Return (X, Y) of the center of cell containing provided text 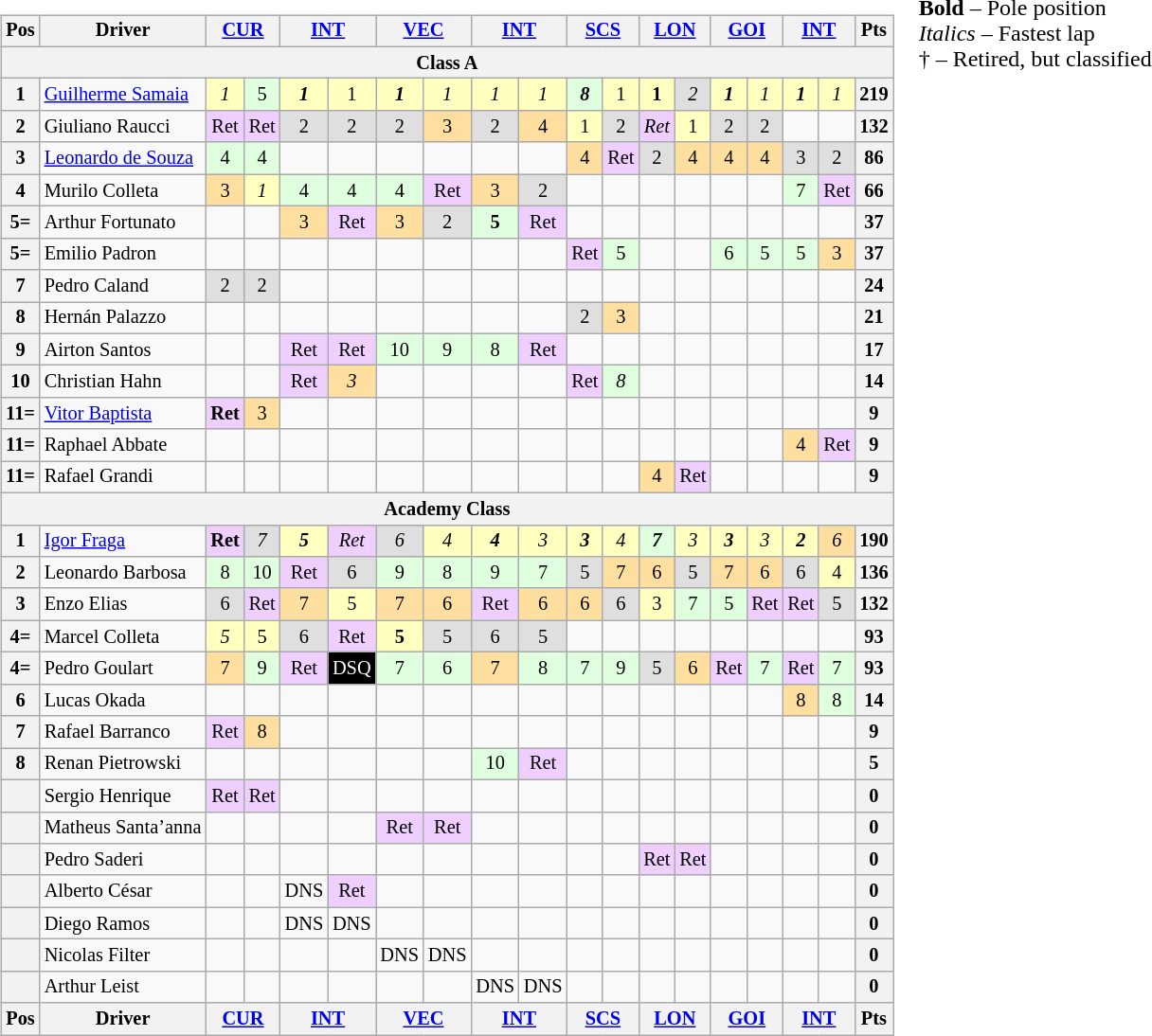
21 (873, 318)
Marcel Colleta (123, 636)
Arthur Leist (123, 987)
Pedro Goulart (123, 669)
24 (873, 286)
Leonardo de Souza (123, 158)
17 (873, 349)
Alberto César (123, 891)
Rafael Grandi (123, 477)
Nicolas Filter (123, 956)
Renan Pietrowski (123, 764)
219 (873, 95)
Vitor Baptista (123, 414)
Rafael Barranco (123, 732)
Matheus Santa’anna (123, 828)
Arthur Fortunato (123, 223)
Class A (447, 63)
Pedro Caland (123, 286)
Giuliano Raucci (123, 127)
Christian Hahn (123, 382)
Murilo Colleta (123, 190)
Igor Fraga (123, 541)
Diego Ramos (123, 923)
Lucas Okada (123, 700)
Leonardo Barbosa (123, 573)
Academy Class (447, 509)
66 (873, 190)
Pedro Saderi (123, 860)
DSQ (351, 669)
Raphael Abbate (123, 445)
Emilio Padron (123, 254)
136 (873, 573)
86 (873, 158)
Hernán Palazzo (123, 318)
Guilherme Samaia (123, 95)
Enzo Elias (123, 604)
190 (873, 541)
Sergio Henrique (123, 795)
Airton Santos (123, 349)
